For the text-containing cell, return its midpoint in [x, y] coordinate format. 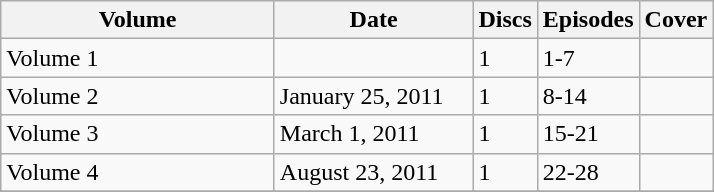
22-28 [588, 172]
January 25, 2011 [374, 96]
8-14 [588, 96]
15-21 [588, 134]
Cover [676, 20]
August 23, 2011 [374, 172]
Date [374, 20]
Volume 2 [138, 96]
Volume 1 [138, 58]
1-7 [588, 58]
Volume [138, 20]
Discs [505, 20]
Episodes [588, 20]
March 1, 2011 [374, 134]
Volume 3 [138, 134]
Volume 4 [138, 172]
